For the text-containing cell, return its midpoint in (X, Y) coordinate format. 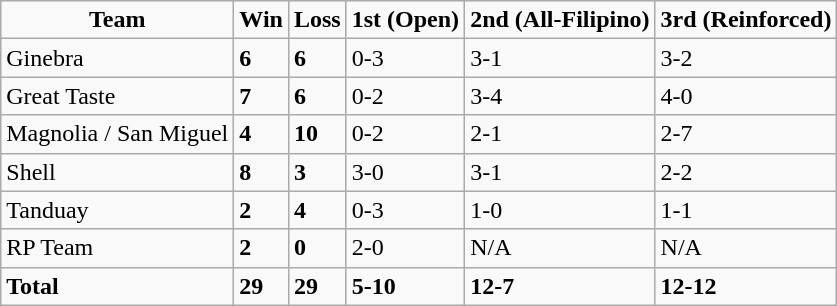
3-2 (746, 58)
1-1 (746, 210)
Great Taste (118, 96)
3-0 (405, 172)
5-10 (405, 286)
8 (262, 172)
3rd (Reinforced) (746, 20)
7 (262, 96)
Shell (118, 172)
2-7 (746, 134)
Tanduay (118, 210)
3 (317, 172)
12-12 (746, 286)
1-0 (560, 210)
RP Team (118, 248)
3-4 (560, 96)
4-0 (746, 96)
Loss (317, 20)
2-1 (560, 134)
2nd (All-Filipino) (560, 20)
Total (118, 286)
Ginebra (118, 58)
2-0 (405, 248)
1st (Open) (405, 20)
12-7 (560, 286)
Magnolia / San Miguel (118, 134)
10 (317, 134)
Team (118, 20)
0 (317, 248)
2-2 (746, 172)
Win (262, 20)
